Identify which cell holds the provided text, then report its [x, y] central coordinate. 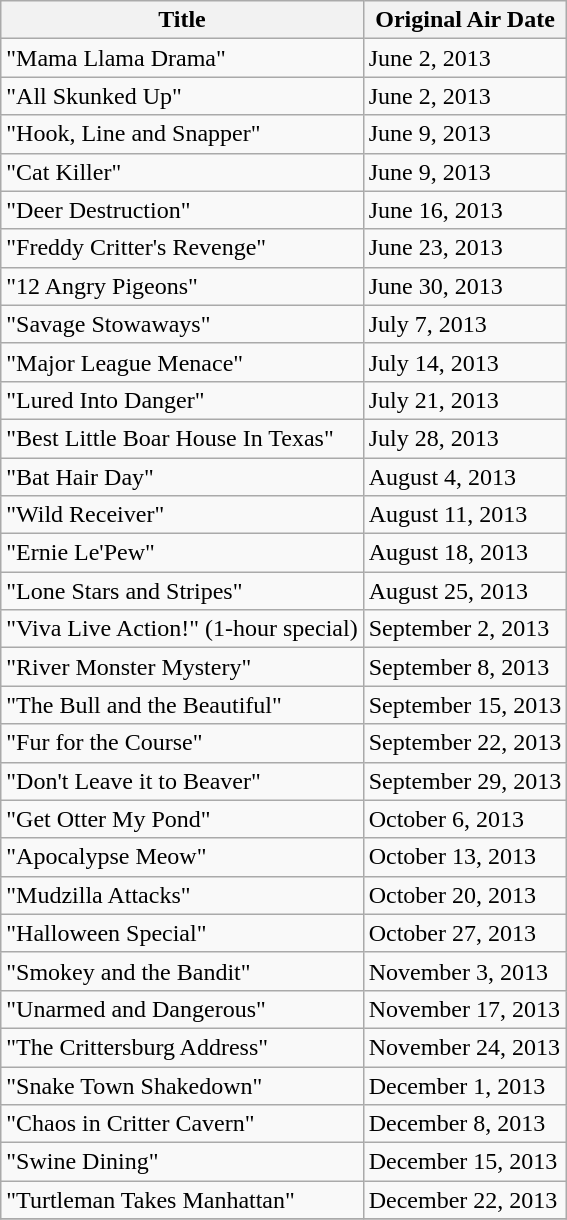
December 8, 2013 [465, 1124]
October 13, 2013 [465, 857]
December 1, 2013 [465, 1085]
"Unarmed and Dangerous" [182, 1009]
"Major League Menace" [182, 362]
Title [182, 20]
"Lured Into Danger" [182, 400]
"Apocalypse Meow" [182, 857]
"The Crittersburg Address" [182, 1047]
"Savage Stowaways" [182, 324]
November 3, 2013 [465, 971]
September 15, 2013 [465, 705]
"Freddy Critter's Revenge" [182, 248]
August 11, 2013 [465, 515]
Original Air Date [465, 20]
August 18, 2013 [465, 553]
"All Skunked Up" [182, 96]
"Mudzilla Attacks" [182, 895]
"Best Little Boar House In Texas" [182, 438]
"Ernie Le'Pew" [182, 553]
"Swine Dining" [182, 1162]
"Don't Leave it to Beaver" [182, 781]
"Deer Destruction" [182, 210]
"Viva Live Action!" (1-hour special) [182, 629]
July 21, 2013 [465, 400]
October 6, 2013 [465, 819]
"Get Otter My Pond" [182, 819]
"Wild Receiver" [182, 515]
"Cat Killer" [182, 172]
September 22, 2013 [465, 743]
August 25, 2013 [465, 591]
July 28, 2013 [465, 438]
"Turtleman Takes Manhattan" [182, 1200]
"Lone Stars and Stripes" [182, 591]
November 17, 2013 [465, 1009]
"Mama Llama Drama" [182, 58]
September 2, 2013 [465, 629]
December 22, 2013 [465, 1200]
June 23, 2013 [465, 248]
August 4, 2013 [465, 477]
September 29, 2013 [465, 781]
"Hook, Line and Snapper" [182, 134]
October 27, 2013 [465, 933]
"12 Angry Pigeons" [182, 286]
June 30, 2013 [465, 286]
December 15, 2013 [465, 1162]
"Bat Hair Day" [182, 477]
"Fur for the Course" [182, 743]
"Halloween Special" [182, 933]
July 7, 2013 [465, 324]
"Snake Town Shakedown" [182, 1085]
October 20, 2013 [465, 895]
September 8, 2013 [465, 667]
"Chaos in Critter Cavern" [182, 1124]
"River Monster Mystery" [182, 667]
"The Bull and the Beautiful" [182, 705]
"Smokey and the Bandit" [182, 971]
July 14, 2013 [465, 362]
June 16, 2013 [465, 210]
November 24, 2013 [465, 1047]
